Capture the cell that displays the provided text and extract its [X, Y] central coordinate. 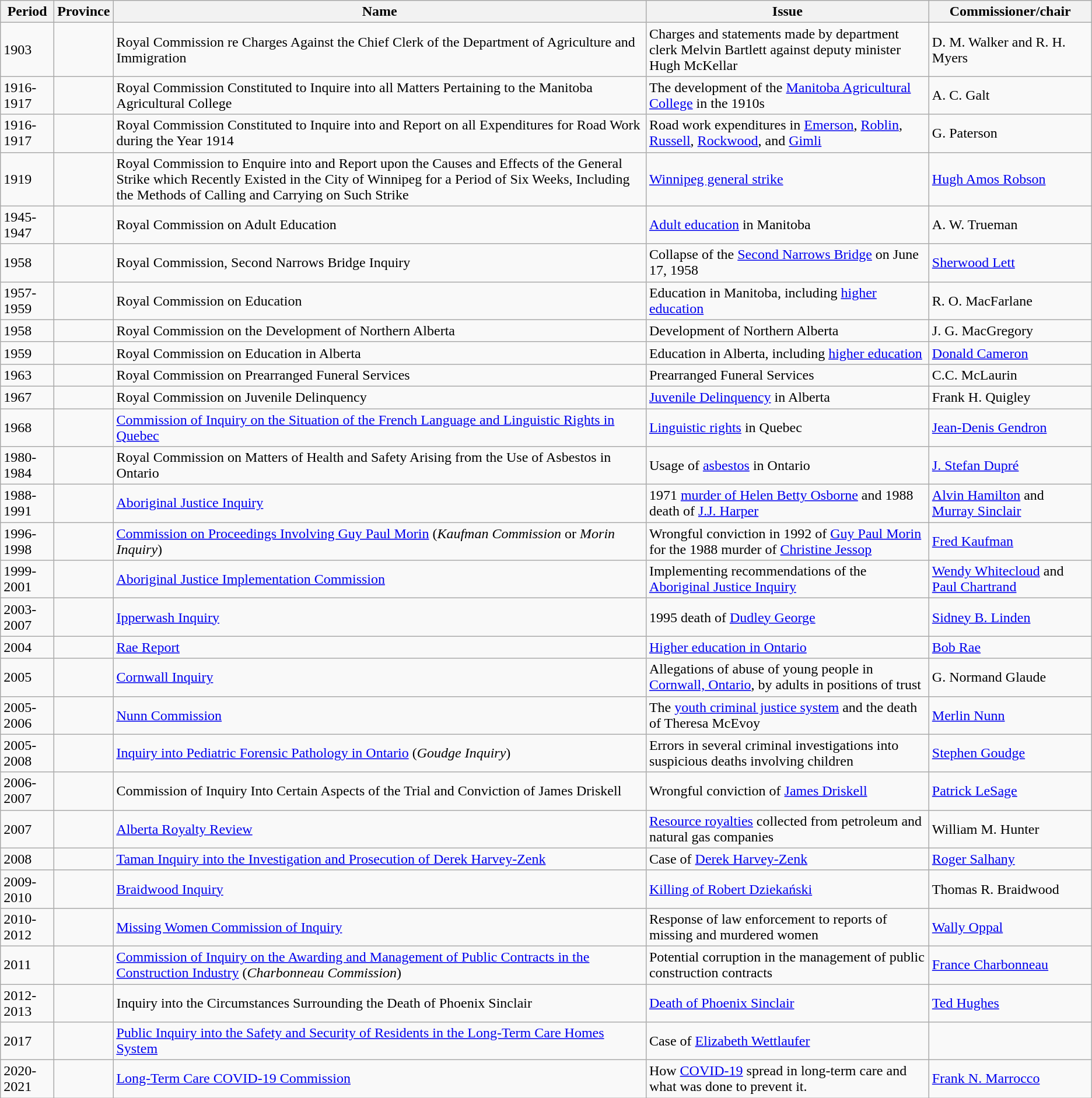
Collapse of the Second Narrows Bridge on June 17, 1958 [787, 262]
Cornwall Inquiry [380, 678]
Aboriginal Justice Inquiry [380, 504]
1945-1947 [27, 225]
Alberta Royalty Review [380, 829]
Royal Commission Constituted to Inquire into and Report on all Expenditures for Road Work during the Year 1914 [380, 133]
Merlin Nunn [1010, 715]
Education in Manitoba, including higher education [787, 301]
1968 [27, 427]
2005 [27, 678]
C.C. McLaurin [1010, 375]
A. C. Galt [1010, 96]
Wally Oppal [1010, 927]
Sherwood Lett [1010, 262]
Inquiry into Pediatric Forensic Pathology in Ontario (Goudge Inquiry) [380, 753]
Name [380, 12]
Wrongful conviction in 1992 of Guy Paul Morin for the 1988 murder of Christine Jessop [787, 541]
Prearranged Funeral Services [787, 375]
2004 [27, 647]
Fred Kaufman [1010, 541]
G. Normand Glaude [1010, 678]
Commission of Inquiry on the Awarding and Management of Public Contracts in the Construction Industry (Charbonneau Commission) [380, 964]
2005-2006 [27, 715]
Linguistic rights in Quebec [787, 427]
Response of law enforcement to reports of missing and murdered women [787, 927]
Patrick LeSage [1010, 791]
Taman Inquiry into the Investigation and Prosecution of Derek Harvey-Zenk [380, 859]
Potential corruption in the management of public construction contracts [787, 964]
A. W. Trueman [1010, 225]
Development of Northern Alberta [787, 331]
Royal Commission on Education [380, 301]
Juvenile Delinquency in Alberta [787, 397]
Royal Commission on Juvenile Delinquency [380, 397]
Hugh Amos Robson [1010, 179]
Issue [787, 12]
Commission on Proceedings Involving Guy Paul Morin (Kaufman Commission or Morin Inquiry) [380, 541]
2008 [27, 859]
Donald Cameron [1010, 353]
Inquiry into the Circumstances Surrounding the Death of Phoenix Sinclair [380, 1003]
Ipperwash Inquiry [380, 617]
Road work expenditures in Emerson, Roblin, Russell, Rockwood, and Gimli [787, 133]
2010-2012 [27, 927]
1957-1959 [27, 301]
1980-1984 [27, 465]
G. Paterson [1010, 133]
How COVID-19 spread in long-term care and what was done to prevent it. [787, 1079]
1919 [27, 179]
Royal Commission on Prearranged Funeral Services [380, 375]
Royal Commission Constituted to Inquire into all Matters Pertaining to the Manitoba Agricultural College [380, 96]
1903 [27, 50]
Rae Report [380, 647]
Province [84, 12]
Errors in several criminal investigations into suspicious deaths involving children [787, 753]
Commission of Inquiry Into Certain Aspects of the Trial and Conviction of James Driskell [380, 791]
Usage of asbestos in Ontario [787, 465]
The development of the Manitoba Agricultural College in the 1910s [787, 96]
Winnipeg general strike [787, 179]
Wrongful conviction of James Driskell [787, 791]
Long-Term Care COVID-19 Commission [380, 1079]
Ted Hughes [1010, 1003]
Royal Commission on Education in Alberta [380, 353]
2012-2013 [27, 1003]
Roger Salhany [1010, 859]
Wendy Whitecloud and Paul Chartrand [1010, 580]
Thomas R. Braidwood [1010, 889]
Higher education in Ontario [787, 647]
Frank N. Marrocco [1010, 1079]
2017 [27, 1041]
Jean-Denis Gendron [1010, 427]
Braidwood Inquiry [380, 889]
Bob Rae [1010, 647]
2006-2007 [27, 791]
Nunn Commission [380, 715]
Case of Derek Harvey-Zenk [787, 859]
1996-1998 [27, 541]
Missing Women Commission of Inquiry [380, 927]
Adult education in Manitoba [787, 225]
France Charbonneau [1010, 964]
Implementing recommendations of the Aboriginal Justice Inquiry [787, 580]
1988-1991 [27, 504]
2007 [27, 829]
The youth criminal justice system and the death of Theresa McEvoy [787, 715]
Allegations of abuse of young people in Cornwall, Ontario, by adults in positions of trust [787, 678]
Public Inquiry into the Safety and Security of Residents in the Long-Term Care Homes System [380, 1041]
Death of Phoenix Sinclair [787, 1003]
1959 [27, 353]
Sidney B. Linden [1010, 617]
1971 murder of Helen Betty Osborne and 1988 death of J.J. Harper [787, 504]
2011 [27, 964]
Alvin Hamilton and Murray Sinclair [1010, 504]
2009-2010 [27, 889]
2005-2008 [27, 753]
Commission of Inquiry on the Situation of the French Language and Linguistic Rights in Quebec [380, 427]
1963 [27, 375]
2020-2021 [27, 1079]
Case of Elizabeth Wettlaufer [787, 1041]
Stephen Goudge [1010, 753]
Resource royalties collected from petroleum and natural gas companies [787, 829]
1995 death of Dudley George [787, 617]
Royal Commission, Second Narrows Bridge Inquiry [380, 262]
Commissioner/chair [1010, 12]
1967 [27, 397]
Royal Commission on Matters of Health and Safety Arising from the Use of Asbestos in Ontario [380, 465]
2003-2007 [27, 617]
J. Stefan Dupré [1010, 465]
Aboriginal Justice Implementation Commission [380, 580]
Royal Commission on Adult Education [380, 225]
D. M. Walker and R. H. Myers [1010, 50]
J. G. MacGregory [1010, 331]
Period [27, 12]
Charges and statements made by department clerk Melvin Bartlett against deputy minister Hugh McKellar [787, 50]
Killing of Robert Dziekański [787, 889]
Royal Commission re Charges Against the Chief Clerk of the Department of Agriculture and Immigration [380, 50]
Royal Commission on the Development of Northern Alberta [380, 331]
R. O. MacFarlane [1010, 301]
Frank H. Quigley [1010, 397]
1999-2001 [27, 580]
Education in Alberta, including higher education [787, 353]
William M. Hunter [1010, 829]
